Locate the cell with the specified text and output its [X, Y] center coordinate. 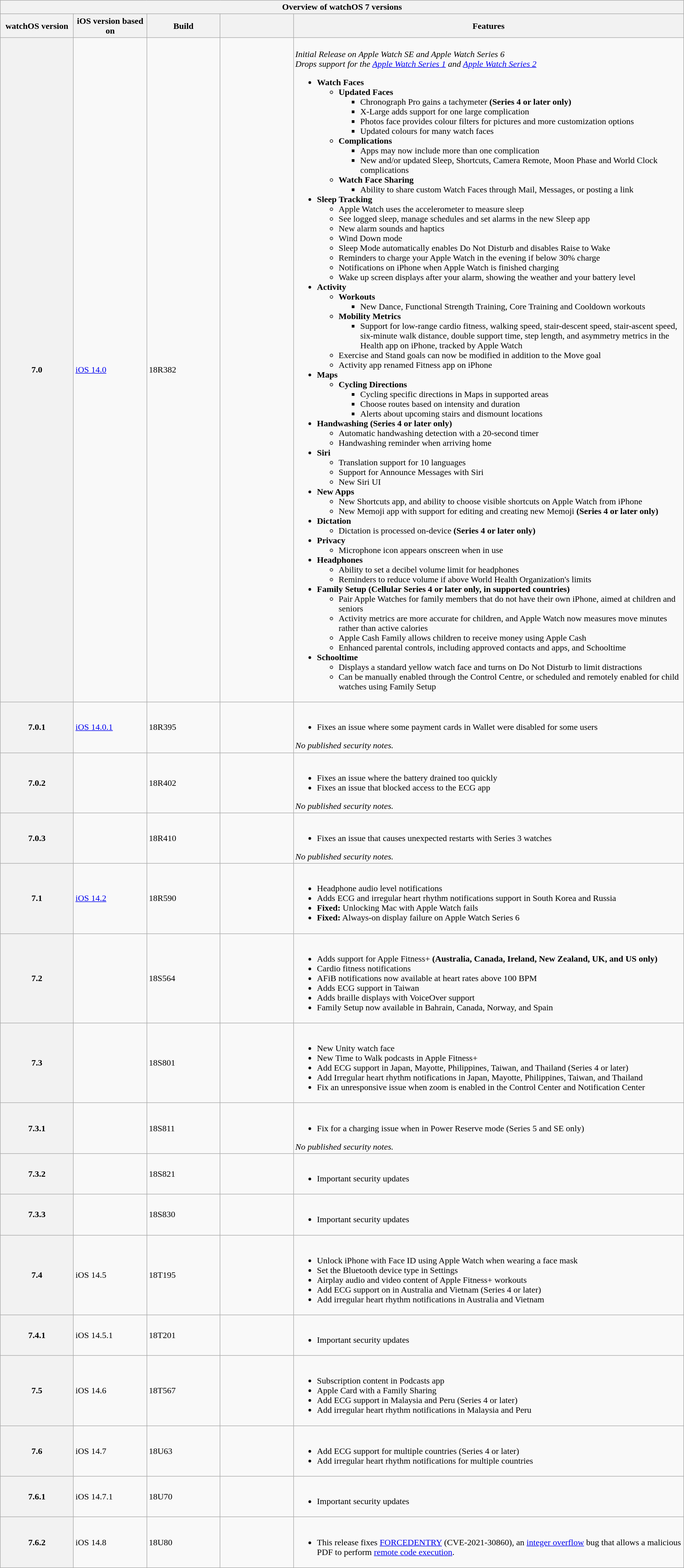
iOS 14.6 [110, 1391]
iOS 14.0 [110, 370]
7.2 [37, 978]
18S821 [183, 1174]
18T567 [183, 1391]
7.4.1 [37, 1336]
Features [488, 26]
7.0.2 [37, 783]
18U70 [183, 1497]
18S811 [183, 1128]
18R395 [183, 727]
7.1 [37, 898]
7.3 [37, 1063]
18R410 [183, 838]
7.3.2 [37, 1174]
7.0.1 [37, 727]
iOS 14.7.1 [110, 1497]
iOS 14.0.1 [110, 727]
7.3.1 [37, 1128]
18S801 [183, 1063]
Fixes an issue that causes unexpected restarts with Series 3 watchesNo published security notes. [488, 838]
18U80 [183, 1542]
iOS version based on [110, 26]
watchOS version [37, 26]
Build [183, 26]
iOS 14.5 [110, 1275]
iOS 14.7 [110, 1451]
18T201 [183, 1336]
18S564 [183, 978]
7.6.1 [37, 1497]
7.0.3 [37, 838]
18U63 [183, 1451]
18R402 [183, 783]
7.4 [37, 1275]
7.6 [37, 1451]
7.6.2 [37, 1542]
iOS 14.5.1 [110, 1336]
Fixes an issue where the battery drained too quicklyFixes an issue that blocked access to the ECG appNo published security notes. [488, 783]
Overview of watchOS 7 versions [342, 7]
18T195 [183, 1275]
iOS 14.8 [110, 1542]
This release fixes FORCEDENTRY (CVE-2021-30860), an integer overflow bug that allows a malicious PDF to perform remote code execution. [488, 1542]
18R382 [183, 370]
18S830 [183, 1214]
Fixes an issue where some payment cards in Wallet were disabled for some usersNo published security notes. [488, 727]
iOS 14.2 [110, 898]
18R590 [183, 898]
Fix for a charging issue when in Power Reserve mode (Series 5 and SE only)No published security notes. [488, 1128]
Add ECG support for multiple countries (Series 4 or later)Add irregular heart rhythm notifications for multiple countries [488, 1451]
7.0 [37, 370]
7.3.3 [37, 1214]
7.5 [37, 1391]
